Pinpoint the cell where the given text exists, returning its (x, y) midpoint coordinate. 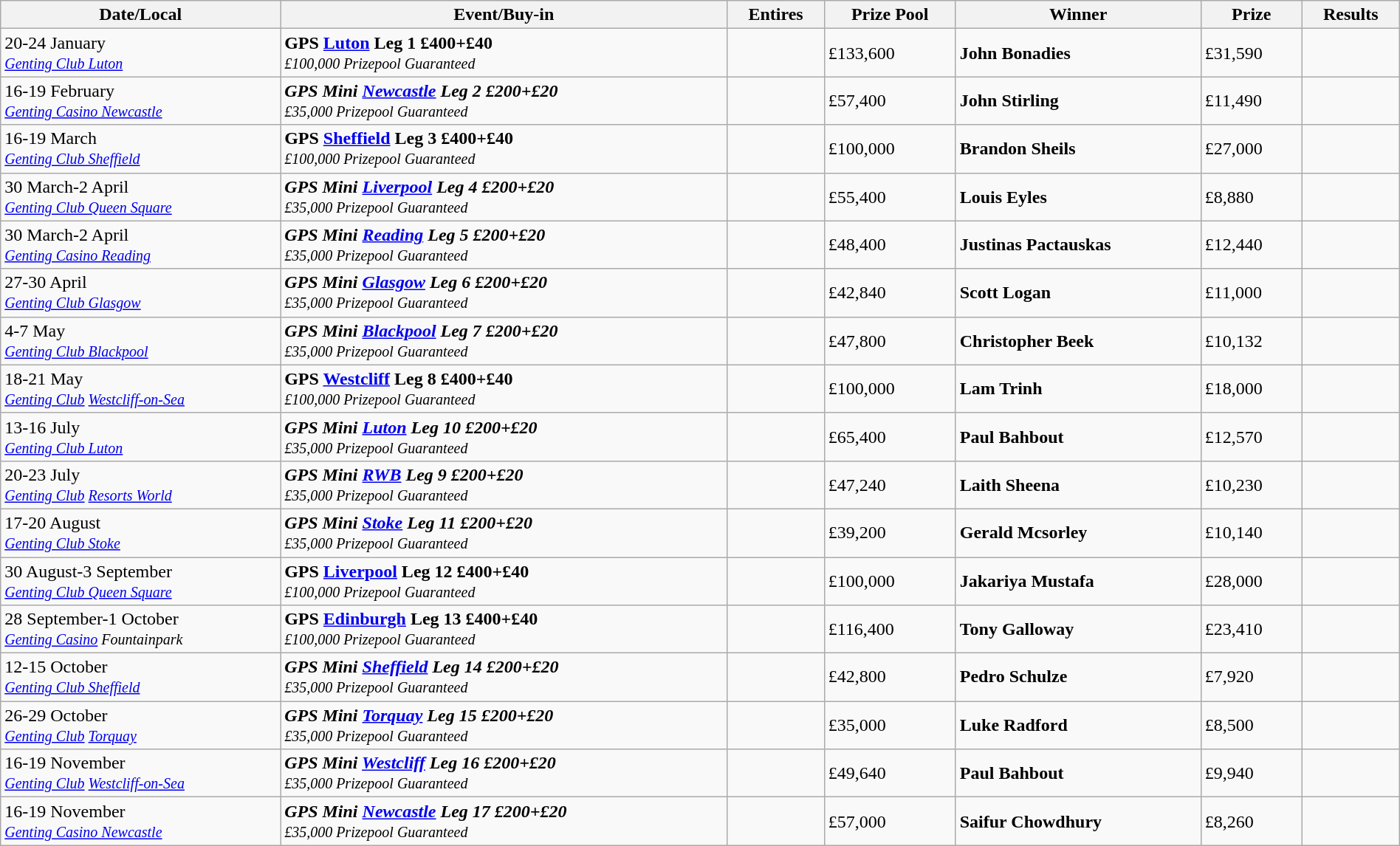
£39,200 (890, 533)
12-15 OctoberGenting Club Sheffield (140, 678)
£47,800 (890, 341)
GPS Mini Sheffield Leg 14 £200+£20£35,000 Prizepool Guaranteed (504, 678)
GPS Mini Reading Leg 5 £200+£20£35,000 Prizepool Guaranteed (504, 245)
£57,000 (890, 821)
20-23 JulyGenting Club Resorts World (140, 484)
Laith Sheena (1078, 484)
£23,410 (1251, 629)
£49,640 (890, 774)
£8,880 (1251, 196)
16-19 NovemberGenting Club Westcliff-on-Sea (140, 774)
£7,920 (1251, 678)
GPS Sheffield Leg 3 £400+£40£100,000 Prizepool Guaranteed (504, 149)
£18,000 (1251, 388)
Entires (775, 15)
Event/Buy-in (504, 15)
£42,840 (890, 292)
18-21 MayGenting Club Westcliff-on-Sea (140, 388)
£133,600 (890, 53)
£47,240 (890, 484)
£35,000 (890, 725)
£8,500 (1251, 725)
26-29 OctoberGenting Club Torquay (140, 725)
GPS Mini Glasgow Leg 6 £200+£20£35,000 Prizepool Guaranteed (504, 292)
16-19 MarchGenting Club Sheffield (140, 149)
£31,590 (1251, 53)
Gerald Mcsorley (1078, 533)
Luke Radford (1078, 725)
£8,260 (1251, 821)
Prize (1251, 15)
£27,000 (1251, 149)
£42,800 (890, 678)
Prize Pool (890, 15)
Jakariya Mustafa (1078, 580)
John Bonadies (1078, 53)
£12,440 (1251, 245)
20-24 JanuaryGenting Club Luton (140, 53)
GPS Luton Leg 1 £400+£40£100,000 Prizepool Guaranteed (504, 53)
£11,000 (1251, 292)
13-16 JulyGenting Club Luton (140, 437)
John Stirling (1078, 100)
Lam Trinh (1078, 388)
£55,400 (890, 196)
GPS Mini RWB Leg 9 £200+£20£35,000 Prizepool Guaranteed (504, 484)
£116,400 (890, 629)
GPS Liverpool Leg 12 £400+£40£100,000 Prizepool Guaranteed (504, 580)
Saifur Chowdhury (1078, 821)
£10,132 (1251, 341)
30 August-3 SeptemberGenting Club Queen Square (140, 580)
30 March-2 AprilGenting Club Queen Square (140, 196)
£28,000 (1251, 580)
GPS Mini Luton Leg 10 £200+£20£35,000 Prizepool Guaranteed (504, 437)
Christopher Beek (1078, 341)
Justinas Pactauskas (1078, 245)
GPS Mini Torquay Leg 15 £200+£20£35,000 Prizepool Guaranteed (504, 725)
Pedro Schulze (1078, 678)
GPS Westcliff Leg 8 £400+£40£100,000 Prizepool Guaranteed (504, 388)
Winner (1078, 15)
16-19 NovemberGenting Casino Newcastle (140, 821)
£9,940 (1251, 774)
Scott Logan (1078, 292)
Results (1351, 15)
4-7 MayGenting Club Blackpool (140, 341)
£10,140 (1251, 533)
Tony Galloway (1078, 629)
GPS Mini Stoke Leg 11 £200+£20£35,000 Prizepool Guaranteed (504, 533)
28 September-1 OctoberGenting Casino Fountainpark (140, 629)
£10,230 (1251, 484)
Louis Eyles (1078, 196)
Brandon Sheils (1078, 149)
GPS Mini Newcastle Leg 17 £200+£20£35,000 Prizepool Guaranteed (504, 821)
30 March-2 AprilGenting Casino Reading (140, 245)
GPS Mini Liverpool Leg 4 £200+£20£35,000 Prizepool Guaranteed (504, 196)
Date/Local (140, 15)
£65,400 (890, 437)
£57,400 (890, 100)
£12,570 (1251, 437)
GPS Edinburgh Leg 13 £400+£40£100,000 Prizepool Guaranteed (504, 629)
27-30 AprilGenting Club Glasgow (140, 292)
17-20 AugustGenting Club Stoke (140, 533)
GPS Mini Westcliff Leg 16 £200+£20£35,000 Prizepool Guaranteed (504, 774)
£48,400 (890, 245)
16-19 FebruaryGenting Casino Newcastle (140, 100)
£11,490 (1251, 100)
GPS Mini Blackpool Leg 7 £200+£20£35,000 Prizepool Guaranteed (504, 341)
GPS Mini Newcastle Leg 2 £200+£20£35,000 Prizepool Guaranteed (504, 100)
